Identify which cell holds the provided text, then report its (x, y) central coordinate. 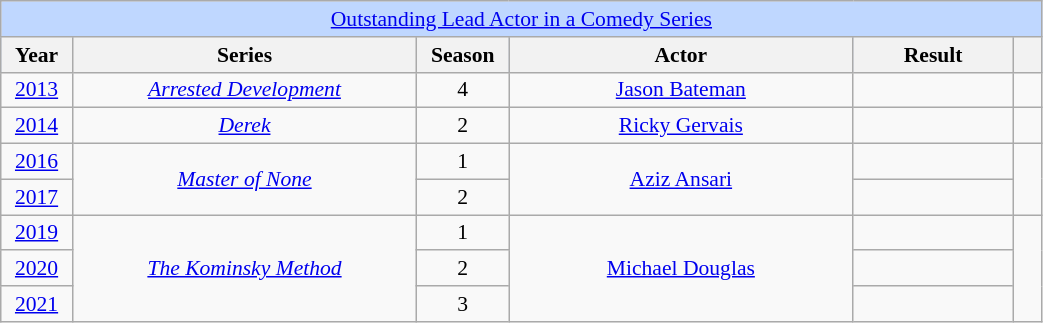
2014 (37, 126)
Outstanding Lead Actor in a Comedy Series (522, 19)
Michael Douglas (681, 268)
2013 (37, 90)
2021 (37, 304)
4 (463, 90)
Result (933, 55)
The Kominsky Method (244, 268)
Aziz Ansari (681, 180)
Arrested Development (244, 90)
2017 (37, 197)
Master of None (244, 180)
2020 (37, 269)
Season (463, 55)
Ricky Gervais (681, 126)
3 (463, 304)
Year (37, 55)
2016 (37, 162)
Series (244, 55)
Actor (681, 55)
2019 (37, 233)
Jason Bateman (681, 90)
Derek (244, 126)
